From the cell containing the given text, extract its center point as [x, y] coordinate. 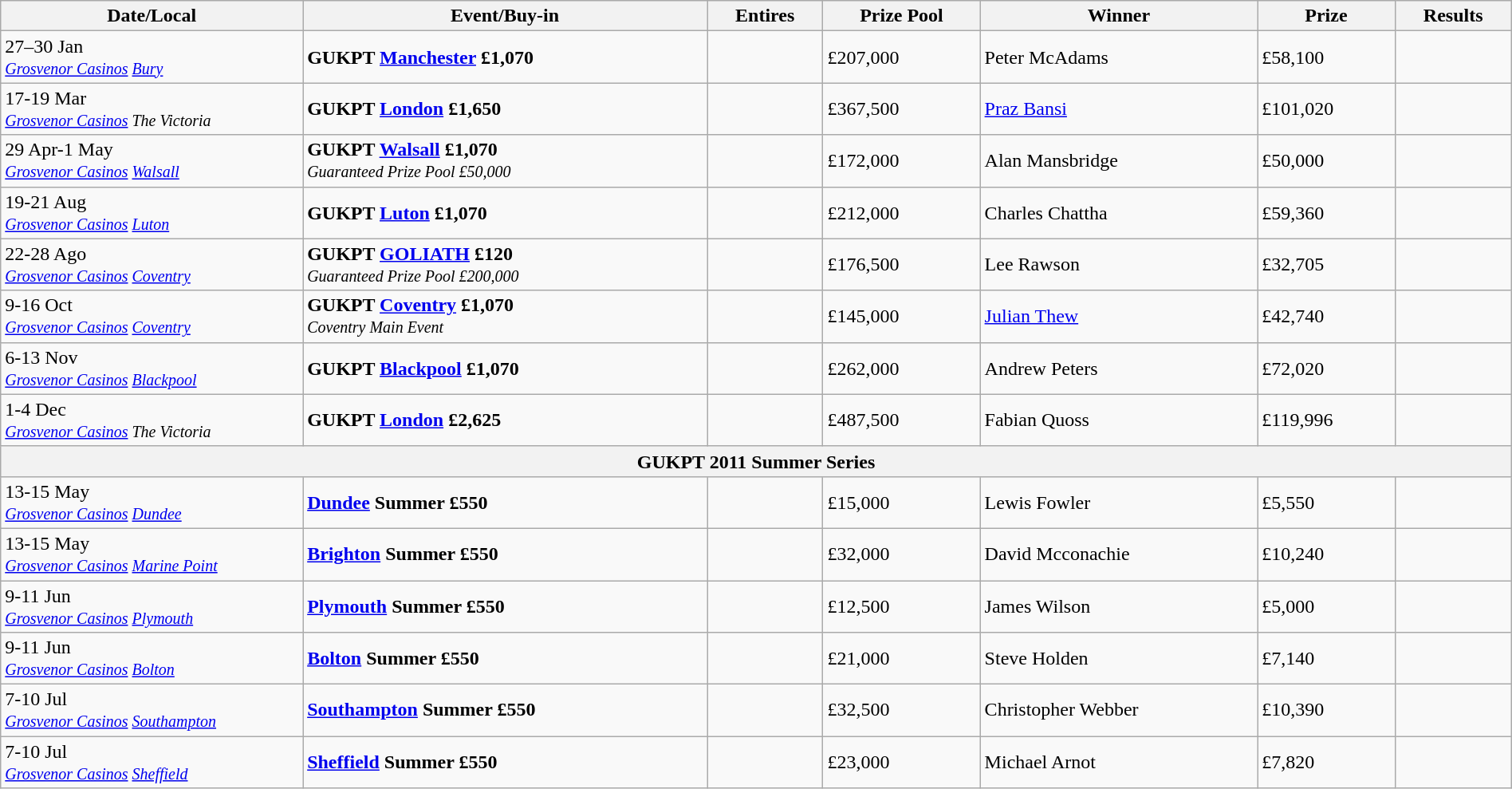
29 Apr-1 MayGrosvenor Casinos Walsall [152, 161]
£10,240 [1326, 554]
GUKPT Blackpool £1,070 [506, 369]
£23,000 [901, 763]
GUKPT Coventry £1,070Coventry Main Event [506, 316]
6-13 NovGrosvenor Casinos Blackpool [152, 369]
GUKPT 2011 Summer Series [756, 461]
£12,500 [901, 606]
£7,140 [1326, 659]
£5,000 [1326, 606]
£42,740 [1326, 316]
9-11 JunGrosvenor Casinos Plymouth [152, 606]
Peter McAdams [1119, 57]
Charles Chattha [1119, 212]
Event/Buy-in [506, 16]
Sheffield Summer £550 [506, 763]
Julian Thew [1119, 316]
Dundee Summer £550 [506, 503]
£262,000 [901, 369]
19-21 AugGrosvenor Casinos Luton [152, 212]
£59,360 [1326, 212]
£50,000 [1326, 161]
James Wilson [1119, 606]
Lewis Fowler [1119, 503]
Plymouth Summer £550 [506, 606]
GUKPT GOLIATH £120Guaranteed Prize Pool £200,000 [506, 265]
£367,500 [901, 108]
13-15 MayGrosvenor Casinos Dundee [152, 503]
David Mcconachie [1119, 554]
Praz Bansi [1119, 108]
22-28 AgoGrosvenor Casinos Coventry [152, 265]
Andrew Peters [1119, 369]
Brighton Summer £550 [506, 554]
£145,000 [901, 316]
£5,550 [1326, 503]
£32,000 [901, 554]
£487,500 [901, 420]
Lee Rawson [1119, 265]
£15,000 [901, 503]
£207,000 [901, 57]
£58,100 [1326, 57]
£176,500 [901, 265]
£7,820 [1326, 763]
Results [1453, 16]
Fabian Quoss [1119, 420]
Michael Arnot [1119, 763]
£119,996 [1326, 420]
£72,020 [1326, 369]
9-11 JunGrosvenor Casinos Bolton [152, 659]
13-15 MayGrosvenor Casinos Marine Point [152, 554]
Bolton Summer £550 [506, 659]
GUKPT London £1,650 [506, 108]
Prize [1326, 16]
Winner [1119, 16]
Date/Local [152, 16]
7-10 JulGrosvenor Casinos Sheffield [152, 763]
GUKPT Luton £1,070 [506, 212]
Steve Holden [1119, 659]
Prize Pool [901, 16]
GUKPT Manchester £1,070 [506, 57]
7-10 JulGrosvenor Casinos Southampton [152, 710]
GUKPT Walsall £1,070Guaranteed Prize Pool £50,000 [506, 161]
1-4 DecGrosvenor Casinos The Victoria [152, 420]
27–30 JanGrosvenor Casinos Bury [152, 57]
£212,000 [901, 212]
GUKPT London £2,625 [506, 420]
£32,705 [1326, 265]
17-19 MarGrosvenor Casinos The Victoria [152, 108]
£21,000 [901, 659]
9-16 OctGrosvenor Casinos Coventry [152, 316]
Christopher Webber [1119, 710]
£32,500 [901, 710]
Alan Mansbridge [1119, 161]
£172,000 [901, 161]
£10,390 [1326, 710]
£101,020 [1326, 108]
Entires [764, 16]
Southampton Summer £550 [506, 710]
